Identify which cell holds the provided text, then report its [x, y] central coordinate. 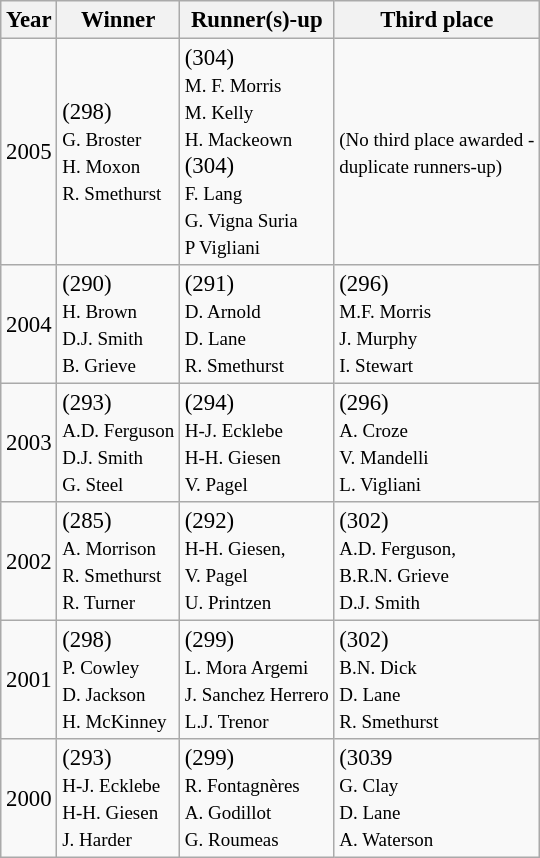
(No third place awarded -duplicate runners-up) [437, 152]
2002 [29, 562]
(285) A. MorrisonR. SmethurstR. Turner [118, 562]
(296) A. CrozeV. MandelliL. Vigliani [437, 444]
(298) G. BrosterH. Moxon R. Smethurst [118, 152]
2005 [29, 152]
(304) M. F. Morris M. KellyH. Mackeown (304) F. Lang G. Vigna SuriaP Vigliani [256, 152]
Third place [437, 20]
Year [29, 20]
(293) A.D. FergusonD.J. SmithG. Steel [118, 444]
(292) H-H. Giesen,V. PagelU. Printzen [256, 562]
Winner [118, 20]
(294) H-J. EcklebeH-H. GiesenV. Pagel [256, 444]
(298) P. CowleyD. JacksonH. McKinney [118, 680]
(302) A.D. Ferguson,B.R.N. GrieveD.J. Smith [437, 562]
(291) D. ArnoldD. LaneR. Smethurst [256, 324]
2003 [29, 444]
(290) H. BrownD.J. SmithB. Grieve [118, 324]
2001 [29, 680]
(299) L. Mora ArgemiJ. Sanchez HerreroL.J. Trenor [256, 680]
(296) M.F. MorrisJ. MurphyI. Stewart [437, 324]
Runner(s)-up [256, 20]
2004 [29, 324]
(302) B.N. DickD. LaneR. Smethurst [437, 680]
